From the cell containing the given text, extract its center point as [X, Y] coordinate. 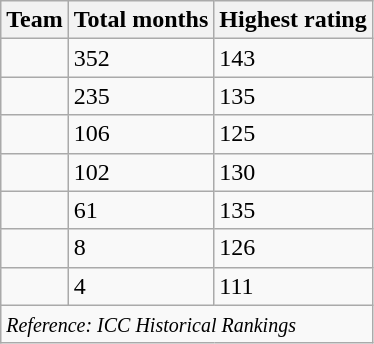
102 [141, 172]
Team [35, 20]
111 [293, 286]
126 [293, 248]
125 [293, 134]
143 [293, 58]
Highest rating [293, 20]
106 [141, 134]
235 [141, 96]
352 [141, 58]
Reference: ICC Historical Rankings [186, 324]
8 [141, 248]
130 [293, 172]
4 [141, 286]
Total months [141, 20]
61 [141, 210]
